Return [X, Y] of the center of cell containing provided text 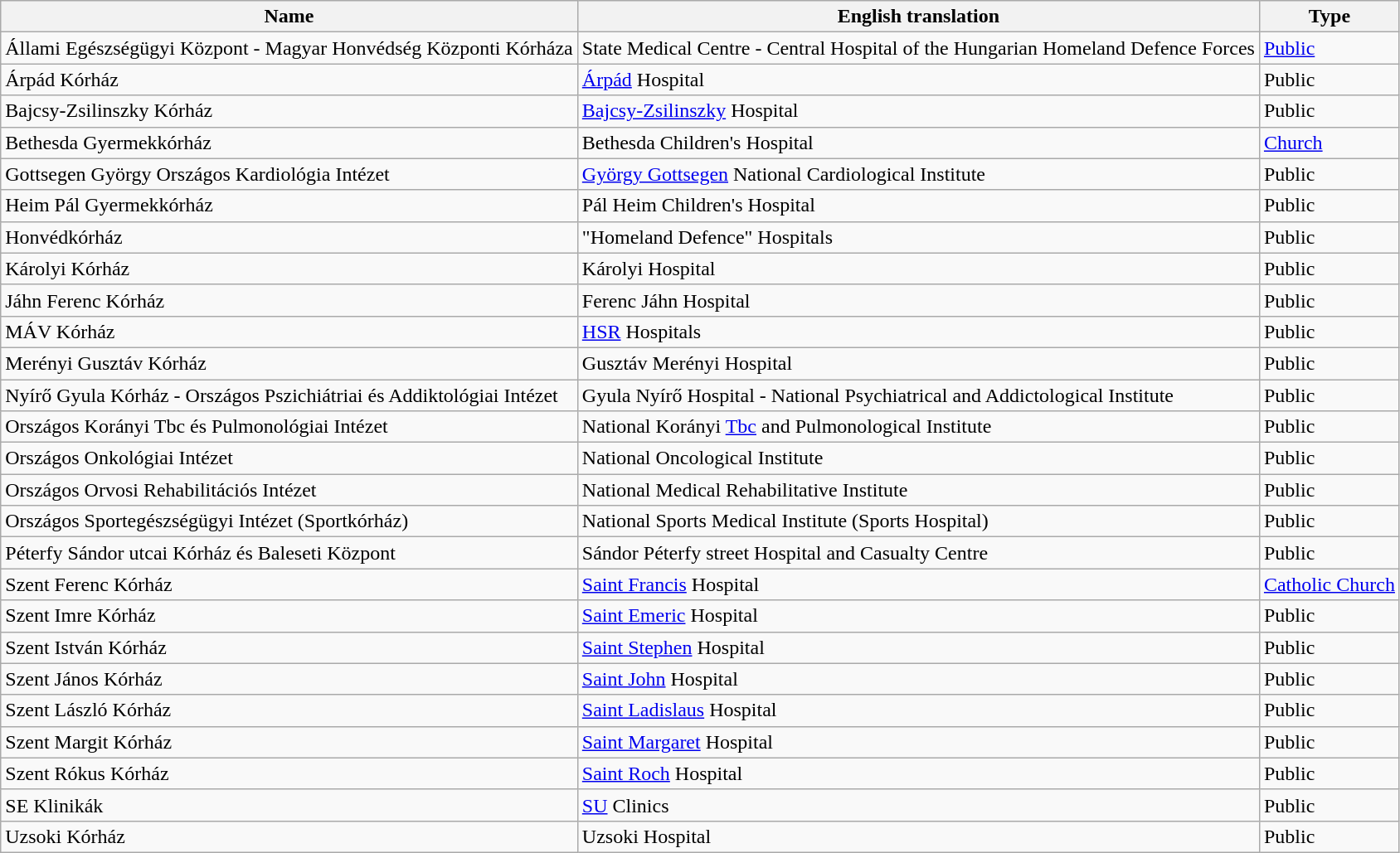
Károlyi Hospital [918, 269]
MÁV Kórház [289, 332]
Honvédkórház [289, 237]
György Gottsegen National Cardiological Institute [918, 174]
Szent István Kórház [289, 647]
Gyula Nyírő Hospital - National Psychiatrical and Addictological Institute [918, 395]
Saint Roch Hospital [918, 773]
Országos Onkológiai Intézet [289, 458]
Szent Ferenc Kórház [289, 584]
Uzsoki Hospital [918, 836]
Saint Emeric Hospital [918, 616]
Péterfy Sándor utcai Kórház és Baleseti Központ [289, 553]
Állami Egészségügyi Központ - Magyar Honvédség Központi Kórháza [289, 48]
National Sports Medical Institute (Sports Hospital) [918, 521]
Árpád Hospital [918, 80]
Nyírő Gyula Kórház - Országos Pszichiátriai és Addiktológiai Intézet [289, 395]
Bajcsy-Zsilinszky Kórház [289, 111]
Szent Imre Kórház [289, 616]
SE Klinikák [289, 805]
Church [1329, 143]
Bethesda Children's Hospital [918, 143]
Saint John Hospital [918, 679]
Pál Heim Children's Hospital [918, 206]
Bajcsy-Zsilinszky Hospital [918, 111]
Merényi Gusztáv Kórház [289, 363]
Saint Stephen Hospital [918, 647]
"Homeland Defence" Hospitals [918, 237]
SU Clinics [918, 805]
Saint Francis Hospital [918, 584]
Type [1329, 17]
Szent Margit Kórház [289, 742]
Bethesda Gyermekkórház [289, 143]
Országos Korányi Tbc és Pulmonológiai Intézet [289, 427]
HSR Hospitals [918, 332]
Saint Margaret Hospital [918, 742]
Heim Pál Gyermekkórház [289, 206]
National Oncological Institute [918, 458]
Saint Ladislaus Hospital [918, 710]
Árpád Kórház [289, 80]
Sándor Péterfy street Hospital and Casualty Centre [918, 553]
English translation [918, 17]
Gottsegen György Országos Kardiológia Intézet [289, 174]
Ferenc Jáhn Hospital [918, 300]
National Medical Rehabilitative Institute [918, 490]
Szent László Kórház [289, 710]
National Korányi Tbc and Pulmonological Institute [918, 427]
Károlyi Kórház [289, 269]
Országos Orvosi Rehabilitációs Intézet [289, 490]
Name [289, 17]
Országos Sportegészségügyi Intézet (Sportkórház) [289, 521]
Szent Rókus Kórház [289, 773]
Catholic Church [1329, 584]
Uzsoki Kórház [289, 836]
Szent János Kórház [289, 679]
State Medical Centre - Central Hospital of the Hungarian Homeland Defence Forces [918, 48]
Jáhn Ferenc Kórház [289, 300]
Gusztáv Merényi Hospital [918, 363]
